Search for the cell housing the specified text and yield its [X, Y] center coordinate. 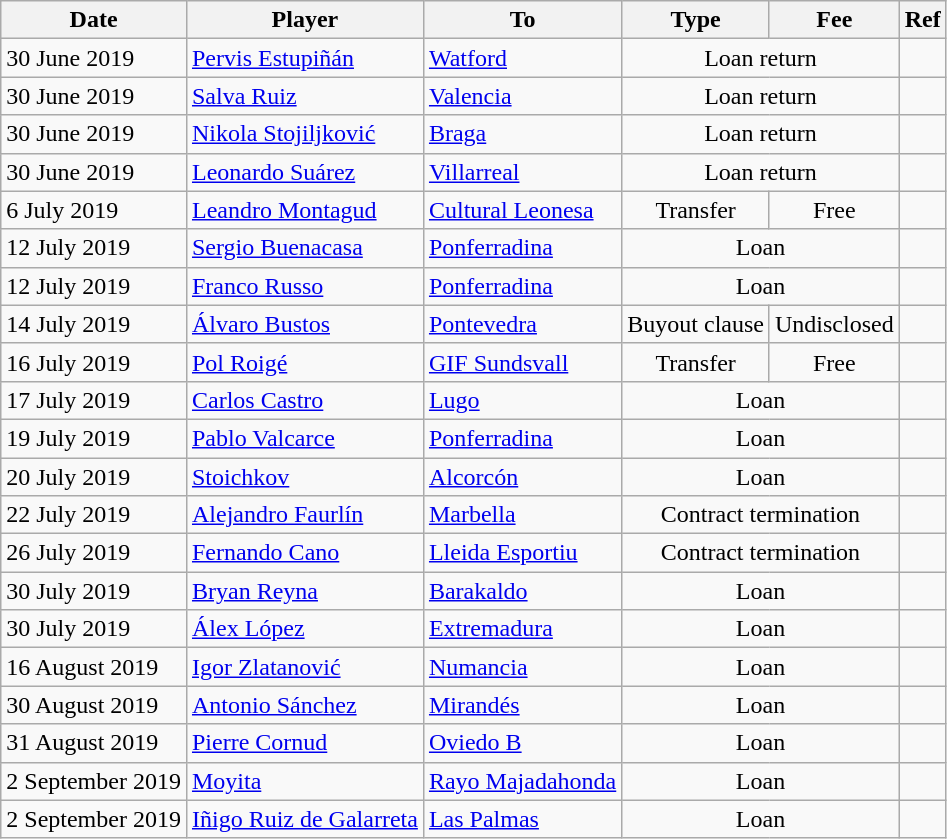
16 July 2019 [94, 362]
Iñigo Ruiz de Galarreta [304, 819]
Pol Roigé [304, 362]
Type [696, 20]
Alcorcón [522, 477]
To [522, 20]
Buyout clause [696, 324]
Extremadura [522, 629]
Moyita [304, 781]
Fee [834, 20]
Numancia [522, 667]
Las Palmas [522, 819]
Watford [522, 58]
Pablo Valcarce [304, 438]
Salva Ruiz [304, 96]
Alejandro Faurlín [304, 515]
Oviedo B [522, 743]
Player [304, 20]
16 August 2019 [94, 667]
31 August 2019 [94, 743]
Álex López [304, 629]
Bryan Reyna [304, 591]
14 July 2019 [94, 324]
Pierre Cornud [304, 743]
Carlos Castro [304, 400]
Ref [922, 20]
Marbella [522, 515]
Mirandés [522, 705]
Valencia [522, 96]
Lleida Esportiu [522, 553]
Villarreal [522, 172]
Fernando Cano [304, 553]
Pervis Estupiñán [304, 58]
Leandro Montagud [304, 210]
17 July 2019 [94, 400]
6 July 2019 [94, 210]
Braga [522, 134]
Undisclosed [834, 324]
Pontevedra [522, 324]
Stoichkov [304, 477]
Franco Russo [304, 286]
Álvaro Bustos [304, 324]
26 July 2019 [94, 553]
20 July 2019 [94, 477]
Cultural Leonesa [522, 210]
30 August 2019 [94, 705]
Igor Zlatanović [304, 667]
Date [94, 20]
22 July 2019 [94, 515]
Barakaldo [522, 591]
GIF Sundsvall [522, 362]
Sergio Buenacasa [304, 248]
19 July 2019 [94, 438]
Lugo [522, 400]
Nikola Stojiljković [304, 134]
Leonardo Suárez [304, 172]
Rayo Majadahonda [522, 781]
Antonio Sánchez [304, 705]
